Locate the cell with the specified text and output its (x, y) center coordinate. 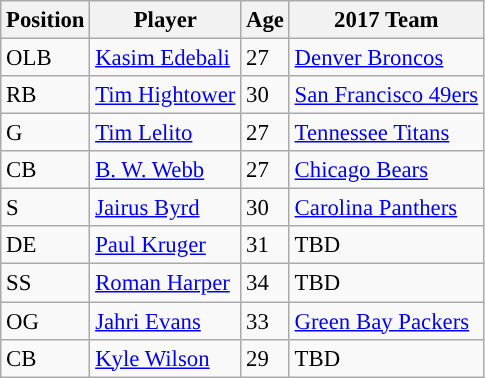
G (46, 133)
33 (266, 321)
S (46, 208)
OLB (46, 58)
31 (266, 245)
Jairus Byrd (166, 208)
Tennessee Titans (386, 133)
Player (166, 20)
DE (46, 245)
Jahri Evans (166, 321)
RB (46, 95)
Age (266, 20)
Tim Lelito (166, 133)
SS (46, 283)
Denver Broncos (386, 58)
Kasim Edebali (166, 58)
Tim Hightower (166, 95)
Kyle Wilson (166, 358)
29 (266, 358)
B. W. Webb (166, 170)
Paul Kruger (166, 245)
Carolina Panthers (386, 208)
OG (46, 321)
San Francisco 49ers (386, 95)
Green Bay Packers (386, 321)
Position (46, 20)
34 (266, 283)
Chicago Bears (386, 170)
Roman Harper (166, 283)
2017 Team (386, 20)
